Determine the (X, Y) coordinate at the center of the cell enclosing the given text.  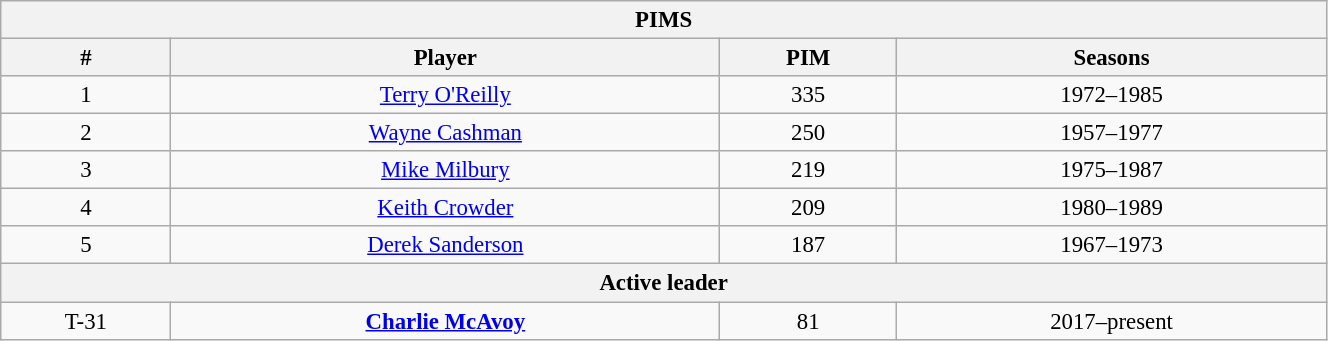
81 (808, 321)
1967–1973 (1112, 245)
187 (808, 245)
Keith Crowder (446, 208)
1975–1987 (1112, 170)
250 (808, 133)
# (86, 58)
PIM (808, 58)
Wayne Cashman (446, 133)
209 (808, 208)
5 (86, 245)
Charlie McAvoy (446, 321)
2 (86, 133)
Derek Sanderson (446, 245)
PIMS (664, 20)
3 (86, 170)
T-31 (86, 321)
Player (446, 58)
4 (86, 208)
219 (808, 170)
Active leader (664, 283)
Seasons (1112, 58)
335 (808, 95)
1980–1989 (1112, 208)
Mike Milbury (446, 170)
1972–1985 (1112, 95)
1957–1977 (1112, 133)
Terry O'Reilly (446, 95)
2017–present (1112, 321)
1 (86, 95)
